Return the (x, y) coordinate for the center point of the cell that contains the specified text.  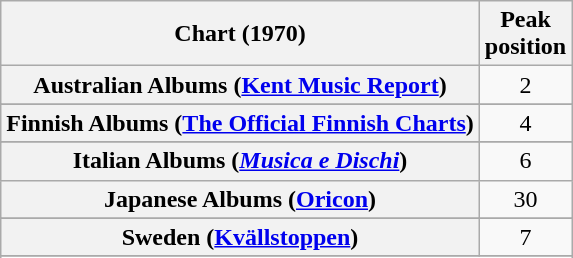
Italian Albums (Musica e Dischi) (240, 161)
7 (525, 237)
Chart (1970) (240, 34)
Japanese Albums (Oricon) (240, 199)
Finnish Albums (The Official Finnish Charts) (240, 123)
2 (525, 85)
Sweden (Kvällstoppen) (240, 237)
30 (525, 199)
Australian Albums (Kent Music Report) (240, 85)
Peakposition (525, 34)
4 (525, 123)
6 (525, 161)
